Detect which cell encompasses the target text, then output its [X, Y] center coordinate. 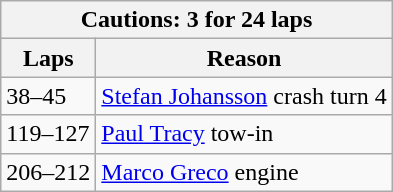
Stefan Johansson crash turn 4 [244, 96]
Cautions: 3 for 24 laps [196, 20]
119–127 [48, 134]
Laps [48, 58]
Paul Tracy tow-in [244, 134]
206–212 [48, 172]
Marco Greco engine [244, 172]
Reason [244, 58]
38–45 [48, 96]
